Output the [x, y] coordinate of the center of the cell containing the given text.  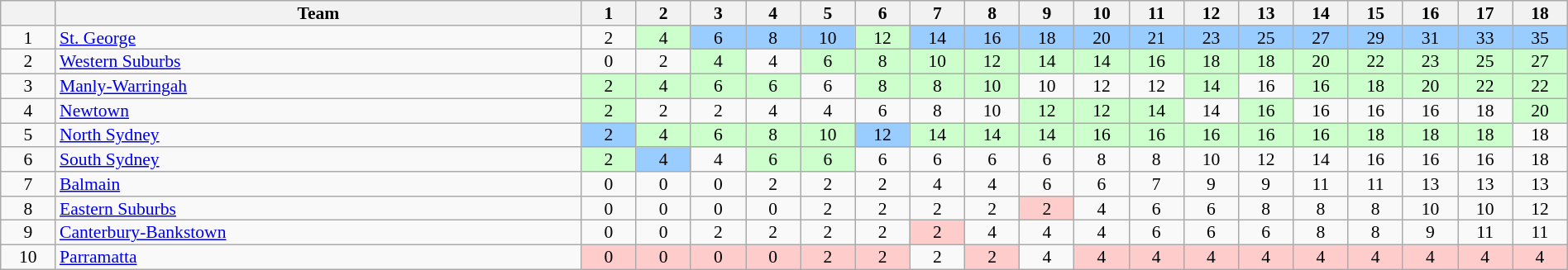
35 [1540, 38]
Western Suburbs [318, 62]
Eastern Suburbs [318, 209]
South Sydney [318, 159]
Parramatta [318, 258]
29 [1375, 38]
33 [1485, 38]
St. George [318, 38]
17 [1485, 13]
31 [1430, 38]
15 [1375, 13]
Manly-Warringah [318, 87]
Canterbury-Bankstown [318, 233]
North Sydney [318, 135]
Team [318, 13]
Newtown [318, 111]
21 [1156, 38]
Balmain [318, 184]
